Locate the cell with the specified text and output its [X, Y] center coordinate. 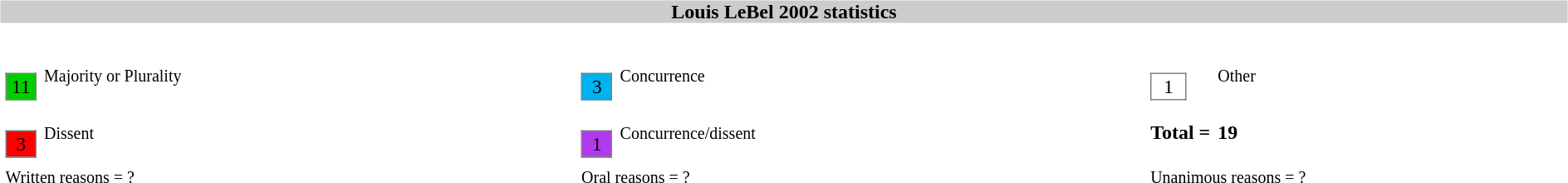
19 [1390, 132]
Total = [1180, 132]
Concurrence [882, 76]
Louis LeBel 2002 statistics [784, 12]
Other [1390, 76]
Concurrence/dissent [882, 132]
Majority or Plurality [309, 76]
Dissent [309, 132]
